Identify which cell holds the provided text, then report its (x, y) central coordinate. 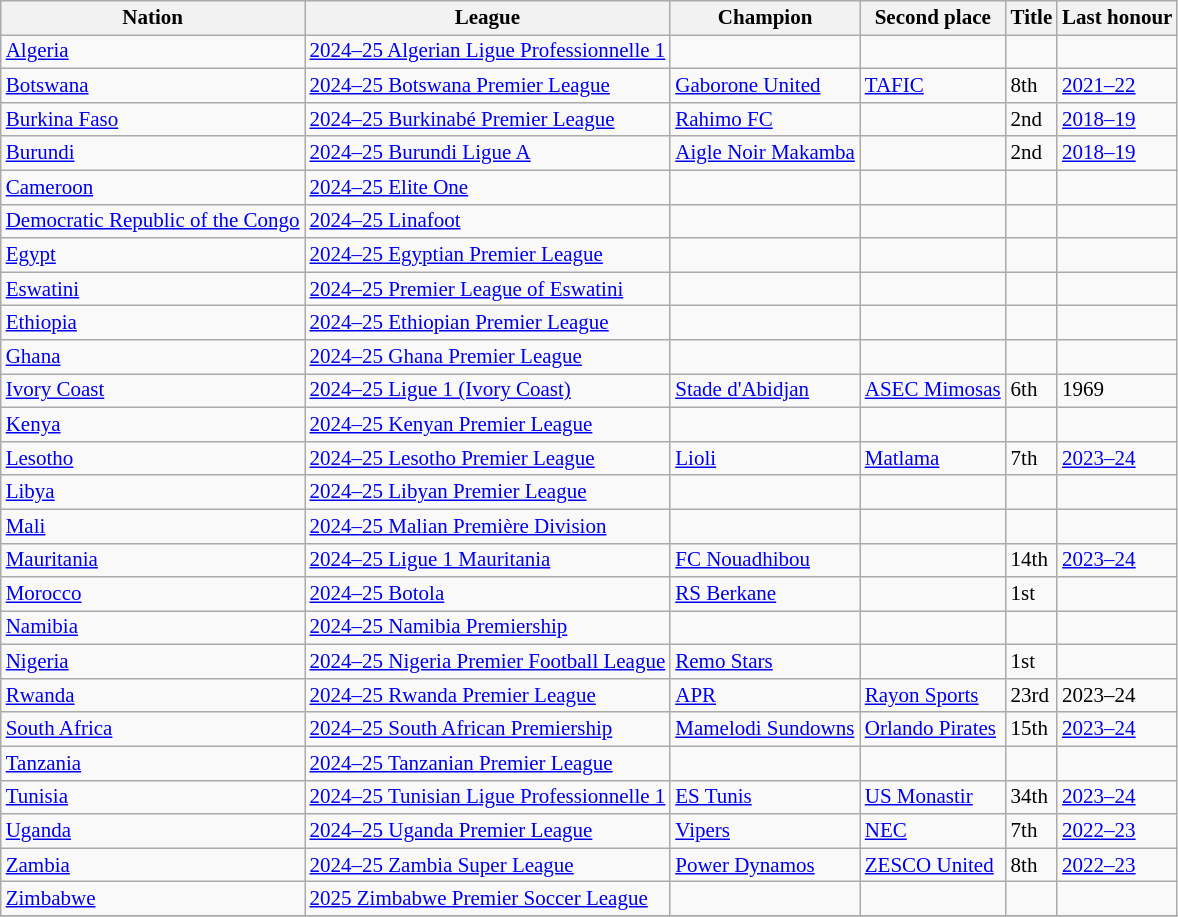
Uganda (153, 831)
Namibia (153, 628)
Stade d'Abidjan (765, 391)
Algeria (153, 52)
2024–25 Linafoot (488, 221)
Vipers (765, 831)
Champion (765, 18)
2024–25 Algerian Ligue Professionnelle 1 (488, 52)
Cameroon (153, 187)
2021–22 (1117, 86)
ES Tunis (765, 797)
Eswatini (153, 289)
League (488, 18)
Tunisia (153, 797)
2024–25 Ethiopian Premier League (488, 323)
2024–25 South African Premiership (488, 729)
Remo Stars (765, 662)
Ethiopia (153, 323)
2024–25 Ligue 1 Mauritania (488, 560)
NEC (933, 831)
Last honour (1117, 18)
2024–25 Rwanda Premier League (488, 696)
Power Dynamos (765, 865)
APR (765, 696)
Matlama (933, 458)
2024–25 Elite One (488, 187)
Mauritania (153, 560)
2024–25 Libyan Premier League (488, 492)
Zimbabwe (153, 899)
2024–25 Burundi Ligue A (488, 153)
34th (1032, 797)
Lesotho (153, 458)
FC Nouadhibou (765, 560)
Democratic Republic of the Congo (153, 221)
TAFIC (933, 86)
14th (1032, 560)
2024–25 Tanzanian Premier League (488, 763)
2024–25 Lesotho Premier League (488, 458)
Botswana (153, 86)
Egypt (153, 255)
RS Berkane (765, 594)
1969 (1117, 391)
2025 Zimbabwe Premier Soccer League (488, 899)
2024–25 Ghana Premier League (488, 357)
Burkina Faso (153, 119)
Rahimo FC (765, 119)
2024–25 Egyptian Premier League (488, 255)
Rayon Sports (933, 696)
2024–25 Tunisian Ligue Professionnelle 1 (488, 797)
Orlando Pirates (933, 729)
ZESCO United (933, 865)
Mamelodi Sundowns (765, 729)
Nigeria (153, 662)
Zambia (153, 865)
2024–25 Botola (488, 594)
Gaborone United (765, 86)
Title (1032, 18)
Mali (153, 526)
Aigle Noir Makamba (765, 153)
South Africa (153, 729)
2024–25 Premier League of Eswatini (488, 289)
Kenya (153, 424)
2024–25 Uganda Premier League (488, 831)
2024–25 Botswana Premier League (488, 86)
Nation (153, 18)
2024–25 Kenyan Premier League (488, 424)
15th (1032, 729)
ASEC Mimosas (933, 391)
2024–25 Zambia Super League (488, 865)
Rwanda (153, 696)
Ghana (153, 357)
Libya (153, 492)
Tanzania (153, 763)
23rd (1032, 696)
Lioli (765, 458)
Second place (933, 18)
2024–25 Malian Première Division (488, 526)
Burundi (153, 153)
2024–25 Namibia Premiership (488, 628)
2024–25 Nigeria Premier Football League (488, 662)
Morocco (153, 594)
US Monastir (933, 797)
Ivory Coast (153, 391)
2024–25 Burkinabé Premier League (488, 119)
6th (1032, 391)
2024–25 Ligue 1 (Ivory Coast) (488, 391)
